Scan for the cell matching the given text and deliver its (X, Y) coordinate at center. 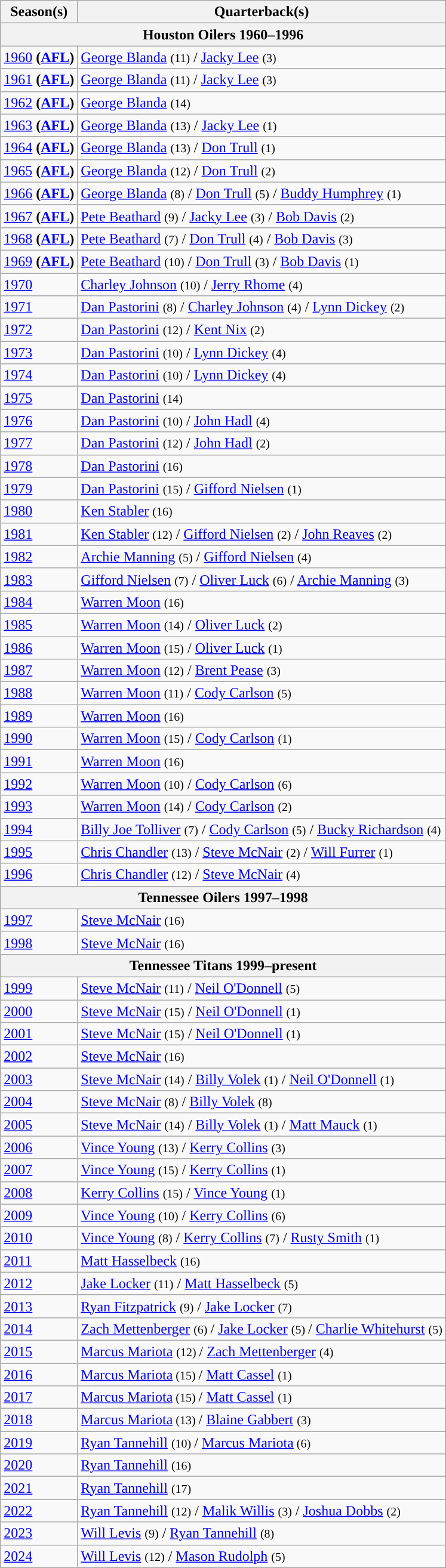
Houston Oilers 1960–1996 (223, 35)
1964 (AFL) (39, 148)
1971 (39, 307)
1972 (39, 330)
1976 (39, 421)
2010 (39, 1238)
1992 (39, 784)
1961 (AFL) (39, 80)
Dan Pastorini (12) / John Hadl (2) (262, 443)
2003 (39, 1079)
1968 (AFL) (39, 239)
1994 (39, 829)
Dan Pastorini (12) / Kent Nix (2) (262, 330)
1962 (AFL) (39, 103)
1963 (AFL) (39, 125)
2018 (39, 1420)
1986 (39, 647)
Steve McNair (14) / Billy Volek (1) / Neil O'Donnell (1) (262, 1079)
2004 (39, 1102)
1988 (39, 693)
2014 (39, 1329)
Marcus Mariota (13) / Blaine Gabbert (3) (262, 1420)
Archie Manning (5) / Gifford Nielsen (4) (262, 557)
2011 (39, 1261)
2001 (39, 1034)
Ryan Tannehill (10) / Marcus Mariota (6) (262, 1443)
1989 (39, 716)
Dan Pastorini (10) / John Hadl (4) (262, 421)
1998 (39, 943)
Warren Moon (14) / Cody Carlson (2) (262, 807)
Warren Moon (10) / Cody Carlson (6) (262, 784)
George Blanda (13) / Don Trull (1) (262, 148)
Dan Pastorini (8) / Charley Johnson (4) / Lynn Dickey (2) (262, 307)
Steve McNair (11) / Neil O'Donnell (5) (262, 988)
2009 (39, 1215)
Vince Young (15) / Kerry Collins (1) (262, 1170)
Charley Johnson (10) / Jerry Rhome (4) (262, 285)
1977 (39, 443)
1982 (39, 557)
George Blanda (14) (262, 103)
Steve McNair (8) / Billy Volek (8) (262, 1102)
2002 (39, 1057)
Chris Chandler (12) / Steve McNair (4) (262, 875)
Vince Young (8) / Kerry Collins (7) / Rusty Smith (1) (262, 1238)
Quarterback(s) (262, 12)
Marcus Mariota (12) / Zach Mettenberger (4) (262, 1351)
Warren Moon (15) / Cody Carlson (1) (262, 739)
1981 (39, 534)
Tennessee Oilers 1997–1998 (223, 897)
Zach Mettenberger (6) / Jake Locker (5) / Charlie Whitehurst (5) (262, 1329)
Warren Moon (11) / Cody Carlson (5) (262, 693)
2008 (39, 1193)
1996 (39, 875)
Vince Young (13) / Kerry Collins (3) (262, 1147)
Tennessee Titans 1999–present (223, 965)
1975 (39, 398)
1984 (39, 602)
Steve McNair (14) / Billy Volek (1) / Matt Mauck (1) (262, 1125)
1974 (39, 375)
2024 (39, 1556)
Billy Joe Tolliver (7) / Cody Carlson (5) / Bucky Richardson (4) (262, 829)
Kerry Collins (15) / Vince Young (1) (262, 1193)
2023 (39, 1533)
2013 (39, 1306)
1973 (39, 353)
1969 (AFL) (39, 261)
1987 (39, 671)
Ryan Tannehill (17) (262, 1488)
1967 (AFL) (39, 216)
1991 (39, 761)
2016 (39, 1374)
2005 (39, 1125)
Chris Chandler (13) / Steve McNair (2) / Will Furrer (1) (262, 852)
Pete Beathard (9) / Jacky Lee (3) / Bob Davis (2) (262, 216)
Will Levis (9) / Ryan Tannehill (8) (262, 1533)
Pete Beathard (7) / Don Trull (4) / Bob Davis (3) (262, 239)
1990 (39, 739)
George Blanda (12) / Don Trull (2) (262, 171)
1960 (AFL) (39, 57)
Warren Moon (14) / Oliver Luck (2) (262, 625)
Gifford Nielsen (7) / Oliver Luck (6) / Archie Manning (3) (262, 579)
1966 (AFL) (39, 193)
1983 (39, 579)
2015 (39, 1351)
Will Levis (12) / Mason Rudolph (5) (262, 1556)
Jake Locker (11) / Matt Hasselbeck (5) (262, 1283)
Ken Stabler (12) / Gifford Nielsen (2) / John Reaves (2) (262, 534)
Season(s) (39, 12)
2017 (39, 1397)
2000 (39, 1011)
Ryan Fitzpatrick (9) / Jake Locker (7) (262, 1306)
1997 (39, 920)
1978 (39, 466)
George Blanda (13) / Jacky Lee (1) (262, 125)
1995 (39, 852)
1985 (39, 625)
Ryan Tannehill (16) (262, 1465)
1999 (39, 988)
2022 (39, 1511)
Pete Beathard (10) / Don Trull (3) / Bob Davis (1) (262, 261)
2012 (39, 1283)
Dan Pastorini (16) (262, 466)
1993 (39, 807)
Dan Pastorini (14) (262, 398)
Vince Young (10) / Kerry Collins (6) (262, 1215)
Warren Moon (15) / Oliver Luck (1) (262, 647)
2019 (39, 1443)
1979 (39, 489)
2007 (39, 1170)
2006 (39, 1147)
Matt Hasselbeck (16) (262, 1261)
2020 (39, 1465)
Dan Pastorini (15) / Gifford Nielsen (1) (262, 489)
1970 (39, 285)
1965 (AFL) (39, 171)
2021 (39, 1488)
Ken Stabler (16) (262, 511)
1980 (39, 511)
George Blanda (8) / Don Trull (5) / Buddy Humphrey (1) (262, 193)
Ryan Tannehill (12) / Malik Willis (3) / Joshua Dobbs (2) (262, 1511)
Warren Moon (12) / Brent Pease (3) (262, 671)
